For the text-containing cell, return its midpoint in (X, Y) coordinate format. 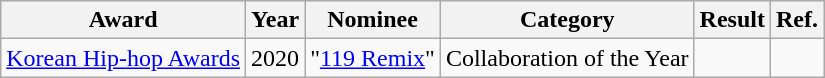
Collaboration of the Year (567, 58)
Award (124, 20)
"119 Remix" (373, 58)
Korean Hip-hop Awards (124, 58)
Result (732, 20)
Nominee (373, 20)
2020 (276, 58)
Category (567, 20)
Year (276, 20)
Ref. (796, 20)
